Return the (X, Y) coordinate for the center point of the cell that contains the specified text.  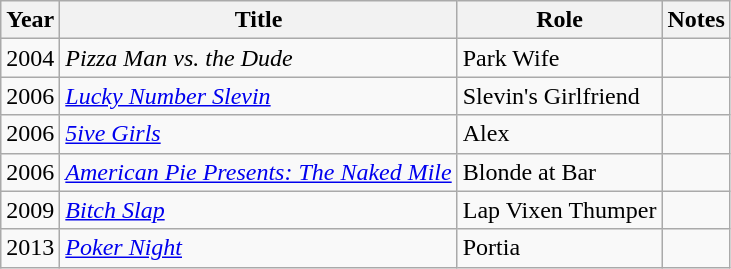
Lap Vixen Thumper (560, 210)
Pizza Man vs. the Dude (258, 58)
Year (30, 20)
American Pie Presents: The Naked Mile (258, 172)
Title (258, 20)
5ive Girls (258, 134)
Bitch Slap (258, 210)
Alex (560, 134)
Role (560, 20)
Park Wife (560, 58)
2004 (30, 58)
Lucky Number Slevin (258, 96)
2009 (30, 210)
Portia (560, 248)
Slevin's Girlfriend (560, 96)
Poker Night (258, 248)
Notes (696, 20)
2013 (30, 248)
Blonde at Bar (560, 172)
